From the cell containing the given text, extract its center point as [X, Y] coordinate. 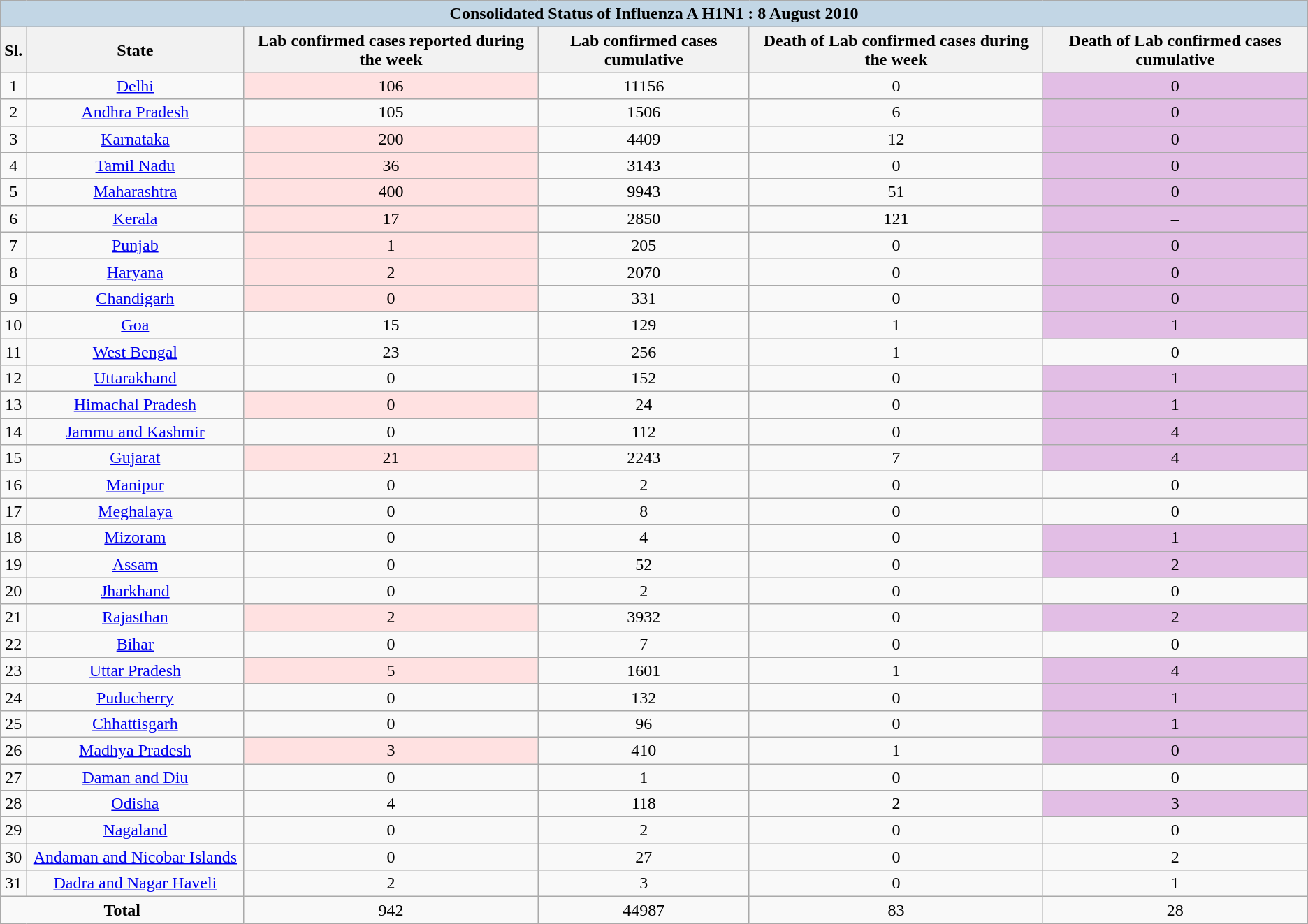
25 [14, 724]
Gujarat [136, 458]
Karnataka [136, 139]
9 [14, 298]
331 [644, 298]
10 [14, 325]
1506 [644, 112]
Delhi [136, 86]
Assam [136, 564]
13 [14, 405]
Consolidated Status of Influenza A H1N1 : 8 August 2010 [654, 14]
118 [644, 804]
105 [391, 112]
Bihar [136, 644]
Odisha [136, 804]
2070 [644, 272]
44987 [644, 910]
Daman and Diu [136, 777]
26 [14, 750]
19 [14, 564]
9943 [644, 192]
Jharkhand [136, 591]
2850 [644, 219]
– [1175, 219]
18 [14, 538]
Death of Lab confirmed cases during the week [896, 50]
200 [391, 139]
29 [14, 830]
96 [644, 724]
Sl. [14, 50]
11156 [644, 86]
Meghalaya [136, 511]
22 [14, 644]
Chandigarh [136, 298]
Puducherry [136, 697]
132 [644, 697]
121 [896, 219]
Kerala [136, 219]
36 [391, 166]
Tamil Nadu [136, 166]
16 [14, 485]
112 [644, 432]
Himachal Pradesh [136, 405]
Maharashtra [136, 192]
West Bengal [136, 351]
205 [644, 245]
106 [391, 86]
Andaman and Nicobar Islands [136, 857]
State [136, 50]
3143 [644, 166]
Mizoram [136, 538]
Nagaland [136, 830]
Lab confirmed cases reported during the week [391, 50]
400 [391, 192]
Haryana [136, 272]
31 [14, 883]
129 [644, 325]
11 [14, 351]
Punjab [136, 245]
Lab confirmed cases cumulative [644, 50]
942 [391, 910]
51 [896, 192]
52 [644, 564]
Jammu and Kashmir [136, 432]
Rajasthan [136, 617]
3932 [644, 617]
30 [14, 857]
83 [896, 910]
Uttar Pradesh [136, 670]
Andhra Pradesh [136, 112]
256 [644, 351]
Madhya Pradesh [136, 750]
Uttarakhand [136, 379]
20 [14, 591]
2243 [644, 458]
152 [644, 379]
Dadra and Nagar Haveli [136, 883]
Chhattisgarh [136, 724]
14 [14, 432]
Total [122, 910]
4409 [644, 139]
Goa [136, 325]
Manipur [136, 485]
410 [644, 750]
Death of Lab confirmed cases cumulative [1175, 50]
1601 [644, 670]
